Detect which cell encompasses the target text, then output its (x, y) center coordinate. 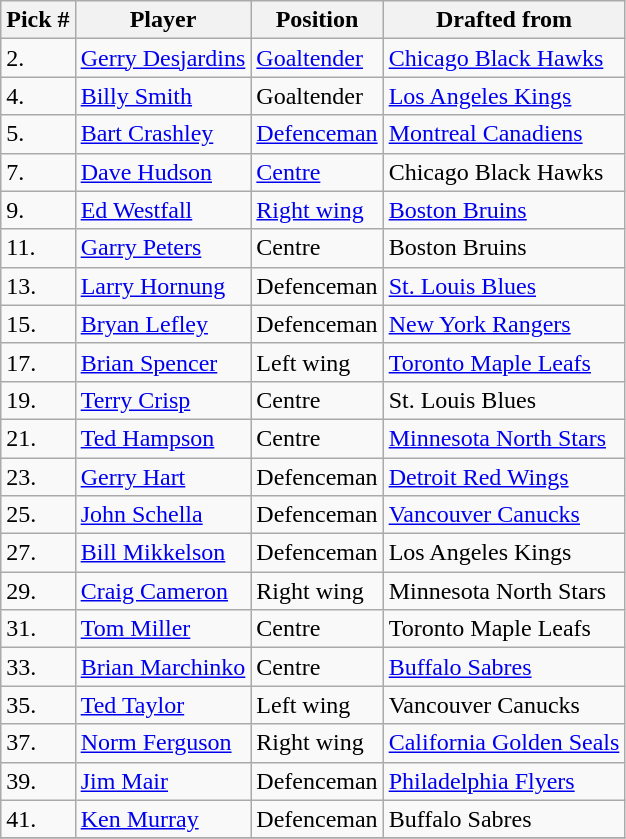
Drafted from (504, 20)
California Golden Seals (504, 743)
Terry Crisp (163, 400)
17. (38, 362)
Dave Hudson (163, 172)
27. (38, 553)
Ed Westfall (163, 210)
Detroit Red Wings (504, 477)
New York Rangers (504, 324)
Brian Spencer (163, 362)
Montreal Canadiens (504, 134)
31. (38, 629)
Gerry Hart (163, 477)
11. (38, 248)
Larry Hornung (163, 286)
Position (317, 20)
Player (163, 20)
Tom Miller (163, 629)
15. (38, 324)
23. (38, 477)
21. (38, 438)
35. (38, 705)
Craig Cameron (163, 591)
Brian Marchinko (163, 667)
29. (38, 591)
33. (38, 667)
5. (38, 134)
19. (38, 400)
39. (38, 781)
Philadelphia Flyers (504, 781)
Ted Taylor (163, 705)
Ken Murray (163, 819)
41. (38, 819)
4. (38, 96)
Garry Peters (163, 248)
2. (38, 58)
13. (38, 286)
7. (38, 172)
John Schella (163, 515)
Gerry Desjardins (163, 58)
Ted Hampson (163, 438)
Bryan Lefley (163, 324)
Billy Smith (163, 96)
Jim Mair (163, 781)
Bart Crashley (163, 134)
25. (38, 515)
9. (38, 210)
Pick # (38, 20)
Bill Mikkelson (163, 553)
37. (38, 743)
Norm Ferguson (163, 743)
